Output the (x, y) coordinate of the center of the cell containing the given text.  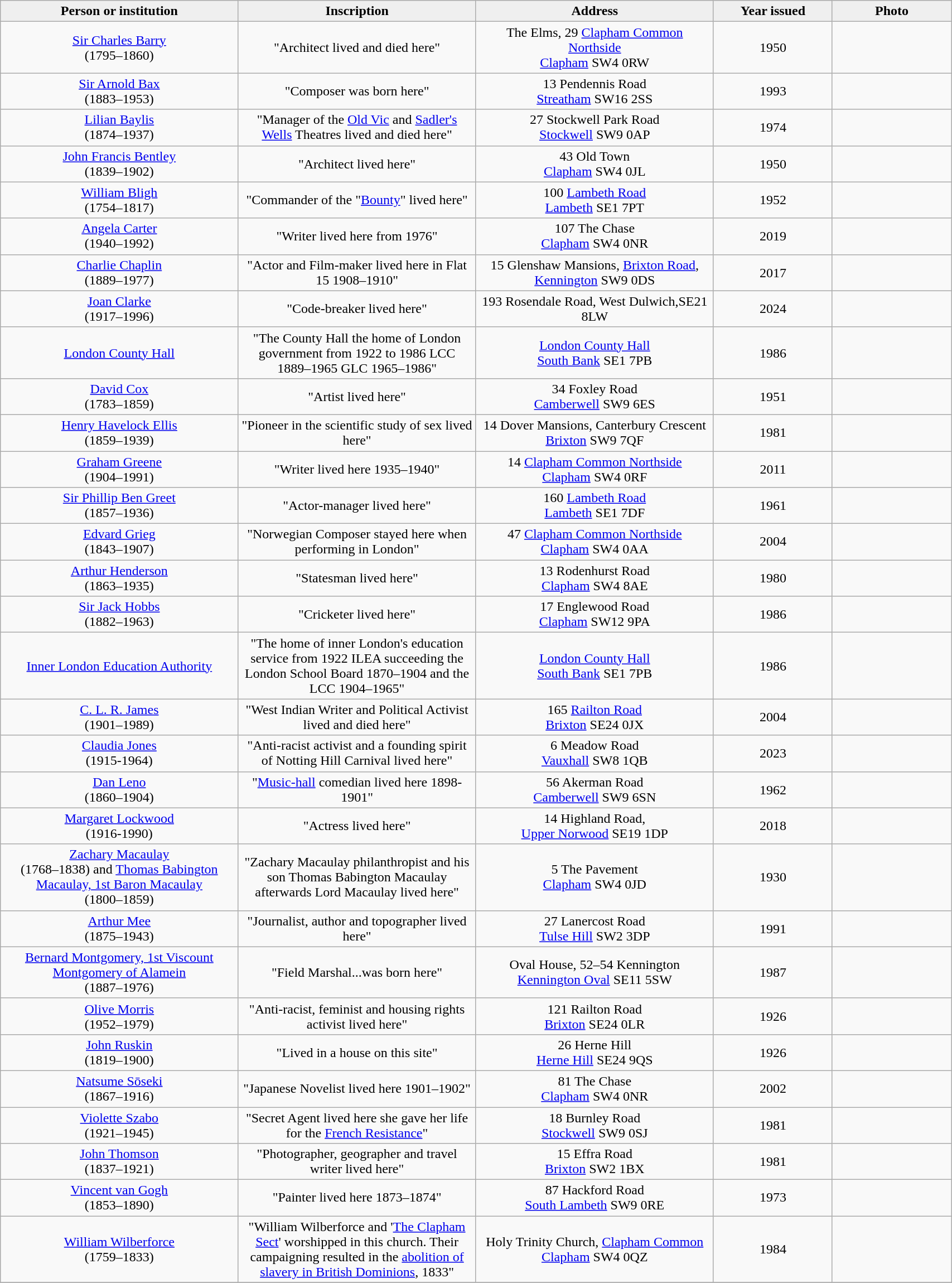
Margaret Lockwood(1916-1990) (119, 826)
1987 (773, 972)
"Actress lived here" (357, 826)
14 Highland Road, Upper Norwood SE19 1DP (595, 826)
2019 (773, 237)
London County Hall (119, 353)
"Statesman lived here" (357, 578)
87 Hackford RoadSouth Lambeth SW9 0RE (595, 1198)
Photo (891, 11)
160 Lambeth RoadLambeth SE1 7DF (595, 505)
43 Old TownClapham SW4 0JL (595, 164)
1951 (773, 396)
Graham Greene(1904–1991) (119, 469)
Charlie Chaplin(1889–1977) (119, 272)
2023 (773, 753)
"Norwegian Composer stayed here when performing in London" (357, 542)
47 Clapham Common NorthsideClapham SW4 0AA (595, 542)
"Photographer, geographer and travel writer lived here" (357, 1161)
John Thomson(1837–1921) (119, 1161)
1991 (773, 928)
"Journalist, author and topographer lived here" (357, 928)
1974 (773, 127)
"Painter lived here 1873–1874" (357, 1198)
56 Akerman RoadCamberwell SW9 6SN (595, 790)
William Wilberforce(1759–1833) (119, 1250)
Claudia Jones(1915-1964) (119, 753)
6 Meadow RoadVauxhall SW8 1QB (595, 753)
Oval House, 52–54 KenningtonKennington Oval SE11 5SW (595, 972)
"The home of inner London's education service from 1922 ILEA succeeding the London School Board 1870–1904 and the LCC 1904–1965" (357, 666)
"Writer lived here 1935–1940" (357, 469)
1930 (773, 877)
Person or institution (119, 11)
"Zachary Macaulay philanthropist and his son Thomas Babington Macaulay afterwards Lord Macaulay lived here" (357, 877)
1973 (773, 1198)
Sir Jack Hobbs(1882–1963) (119, 615)
Vincent van Gogh(1853–1890) (119, 1198)
15 Effra RoadBrixton SW2 1BX (595, 1161)
121 Railton RoadBrixton SE24 0LR (595, 1016)
Sir Phillip Ben Greet(1857–1936) (119, 505)
"Writer lived here from 1976" (357, 237)
Year issued (773, 11)
Sir Charles Barry(1795–1860) (119, 47)
"Anti-racist activist and a founding spirit of Notting Hill Carnival lived here" (357, 753)
"Artist lived here" (357, 396)
2017 (773, 272)
14 Clapham Common NorthsideClapham SW4 0RF (595, 469)
Arthur Mee(1875–1943) (119, 928)
Violette Szabo(1921–1945) (119, 1125)
107 The ChaseClapham SW4 0NR (595, 237)
"Manager of the Old Vic and Sadler's Wells Theatres lived and died here" (357, 127)
"Composer was born here" (357, 91)
Edvard Grieg(1843–1907) (119, 542)
17 Englewood RoadClapham SW12 9PA (595, 615)
100 Lambeth RoadLambeth SE1 7PT (595, 200)
David Cox(1783–1859) (119, 396)
1962 (773, 790)
"Pioneer in the scientific study of sex lived here" (357, 433)
"Field Marshal...was born here" (357, 972)
81 The ChaseClapham SW4 0NR (595, 1089)
1961 (773, 505)
1980 (773, 578)
Zachary Macaulay(1768–1838) and Thomas Babington Macaulay, 1st Baron Macaulay(1800–1859) (119, 877)
Bernard Montgomery, 1st Viscount Montgomery of Alamein(1887–1976) (119, 972)
"Secret Agent lived here she gave her life for the French Resistance" (357, 1125)
The Elms, 29 Clapham Common NorthsideClapham SW4 0RW (595, 47)
1993 (773, 91)
"The County Hall the home of London government from 1922 to 1986 LCC 1889–1965 GLC 1965–1986" (357, 353)
27 Lanercost RoadTulse Hill SW2 3DP (595, 928)
"Cricketer lived here" (357, 615)
18 Burnley RoadStockwell SW9 0SJ (595, 1125)
"Actor-manager lived here" (357, 505)
"Code-breaker lived here" (357, 309)
15 Glenshaw Mansions, Brixton Road, Kennington SW9 0DS (595, 272)
27 Stockwell Park RoadStockwell SW9 0AP (595, 127)
193 Rosendale Road, West Dulwich,SE21 8LW (595, 309)
"Actor and Film-maker lived here in Flat 15 1908–1910" (357, 272)
Lilian Baylis(1874–1937) (119, 127)
34 Foxley RoadCamberwell SW9 6ES (595, 396)
165 Railton RoadBrixton SE24 0JX (595, 717)
26 Herne HillHerne Hill SE24 9QS (595, 1052)
William Bligh(1754–1817) (119, 200)
2011 (773, 469)
14 Dover Mansions, Canterbury CrescentBrixton SW9 7QF (595, 433)
Olive Morris(1952–1979) (119, 1016)
1984 (773, 1250)
Dan Leno(1860–1904) (119, 790)
Address (595, 11)
"Music-hall comedian lived here 1898-1901" (357, 790)
"Architect lived here" (357, 164)
Inscription (357, 11)
Holy Trinity Church, Clapham CommonClapham SW4 0QZ (595, 1250)
2002 (773, 1089)
Arthur Henderson(1863–1935) (119, 578)
Joan Clarke(1917–1996) (119, 309)
"Anti-racist, feminist and housing rights activist lived here" (357, 1016)
John Francis Bentley(1839–1902) (119, 164)
"Lived in a house on this site" (357, 1052)
Natsume Sōseki(1867–1916) (119, 1089)
"West Indian Writer and Political Activist lived and died here" (357, 717)
5 The PavementClapham SW4 0JD (595, 877)
"Architect lived and died here" (357, 47)
Angela Carter(1940–1992) (119, 237)
John Ruskin(1819–1900) (119, 1052)
Inner London Education Authority (119, 666)
"Japanese Novelist lived here 1901–1902" (357, 1089)
13 Pendennis RoadStreatham SW16 2SS (595, 91)
2024 (773, 309)
2018 (773, 826)
1952 (773, 200)
Sir Arnold Bax(1883–1953) (119, 91)
Henry Havelock Ellis(1859–1939) (119, 433)
"Commander of the "Bounty" lived here" (357, 200)
13 Rodenhurst RoadClapham SW4 8AE (595, 578)
C. L. R. James(1901–1989) (119, 717)
